Pinpoint the cell where the given text exists, returning its (X, Y) midpoint coordinate. 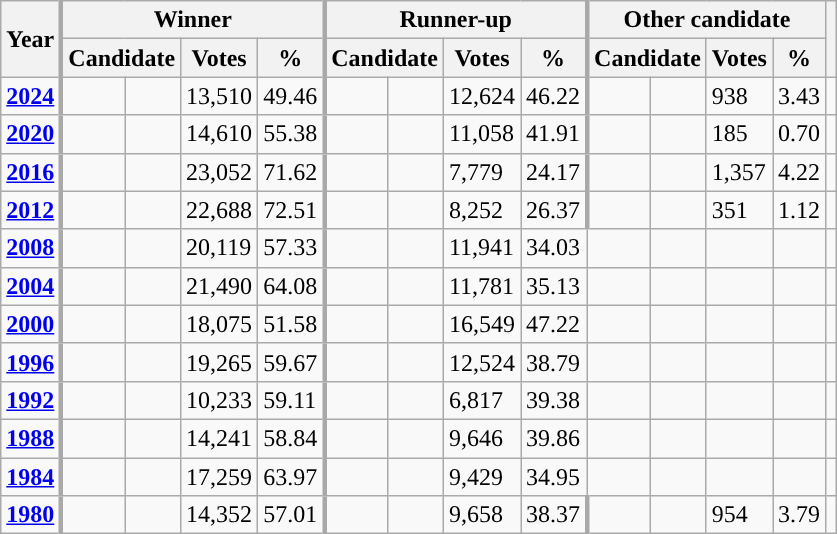
39.38 (554, 400)
39.86 (554, 438)
7,779 (482, 172)
2008 (32, 248)
11,781 (482, 286)
38.37 (554, 515)
14,610 (220, 134)
6,817 (482, 400)
9,646 (482, 438)
46.22 (554, 96)
2016 (32, 172)
1988 (32, 438)
21,490 (220, 286)
1996 (32, 362)
2000 (32, 324)
14,241 (220, 438)
351 (739, 210)
16,549 (482, 324)
12,624 (482, 96)
Other candidate (706, 20)
2004 (32, 286)
58.84 (292, 438)
2024 (32, 96)
938 (739, 96)
71.62 (292, 172)
9,658 (482, 515)
20,119 (220, 248)
64.08 (292, 286)
34.03 (554, 248)
18,075 (220, 324)
23,052 (220, 172)
57.01 (292, 515)
185 (739, 134)
11,941 (482, 248)
1,357 (739, 172)
51.58 (292, 324)
3.43 (798, 96)
63.97 (292, 477)
10,233 (220, 400)
11,058 (482, 134)
35.13 (554, 286)
4.22 (798, 172)
34.95 (554, 477)
22,688 (220, 210)
13,510 (220, 96)
8,252 (482, 210)
59.11 (292, 400)
49.46 (292, 96)
41.91 (554, 134)
Winner (192, 20)
1992 (32, 400)
1984 (32, 477)
1980 (32, 515)
954 (739, 515)
59.67 (292, 362)
38.79 (554, 362)
2020 (32, 134)
55.38 (292, 134)
72.51 (292, 210)
14,352 (220, 515)
19,265 (220, 362)
Runner-up (456, 20)
1.12 (798, 210)
Year (32, 39)
3.79 (798, 515)
9,429 (482, 477)
24.17 (554, 172)
26.37 (554, 210)
12,524 (482, 362)
17,259 (220, 477)
57.33 (292, 248)
0.70 (798, 134)
2012 (32, 210)
47.22 (554, 324)
